Search for the cell housing the specified text and yield its (x, y) center coordinate. 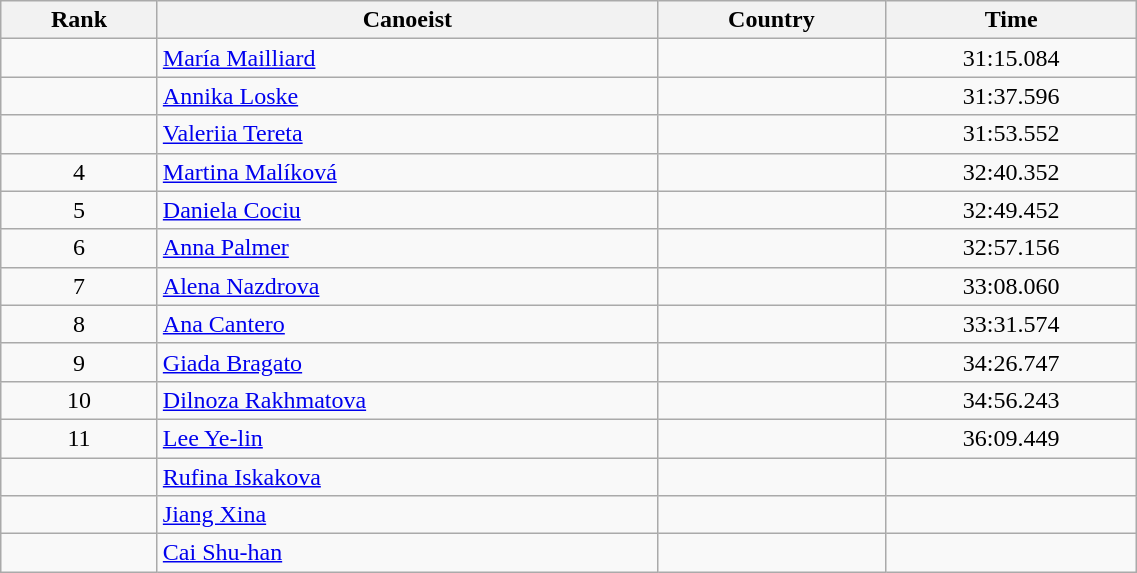
Alena Nazdrova (407, 286)
Country (771, 20)
7 (80, 286)
María Mailliard (407, 58)
33:08.060 (1010, 286)
31:15.084 (1010, 58)
Ana Cantero (407, 324)
5 (80, 210)
Rank (80, 20)
34:26.747 (1010, 362)
34:56.243 (1010, 400)
32:49.452 (1010, 210)
36:09.449 (1010, 438)
4 (80, 172)
10 (80, 400)
Canoeist (407, 20)
6 (80, 248)
Valeriia Tereta (407, 134)
Lee Ye-lin (407, 438)
11 (80, 438)
Giada Bragato (407, 362)
Annika Loske (407, 96)
Rufina Iskakova (407, 477)
31:53.552 (1010, 134)
Time (1010, 20)
Daniela Cociu (407, 210)
31:37.596 (1010, 96)
Martina Malíková (407, 172)
Cai Shu-han (407, 553)
9 (80, 362)
Anna Palmer (407, 248)
Jiang Xina (407, 515)
Dilnoza Rakhmatova (407, 400)
8 (80, 324)
32:57.156 (1010, 248)
33:31.574 (1010, 324)
32:40.352 (1010, 172)
